From the cell containing the given text, extract its center point as (x, y) coordinate. 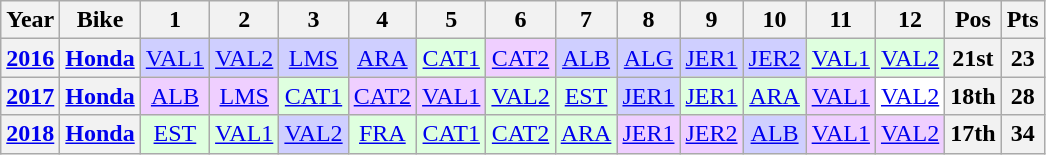
2 (244, 20)
Year (30, 20)
Pts (1022, 20)
28 (1022, 96)
23 (1022, 58)
FRA (382, 134)
9 (712, 20)
8 (648, 20)
12 (910, 20)
3 (314, 20)
10 (774, 20)
6 (520, 20)
21st (973, 58)
5 (452, 20)
17th (973, 134)
4 (382, 20)
1 (174, 20)
ALG (648, 58)
7 (586, 20)
Pos (973, 20)
2018 (30, 134)
Bike (100, 20)
2017 (30, 96)
2016 (30, 58)
18th (973, 96)
11 (840, 20)
34 (1022, 134)
